Return (x, y) of the center of cell containing provided text 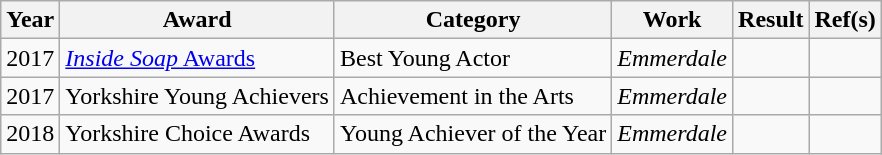
Award (198, 20)
Yorkshire Choice Awards (198, 134)
Yorkshire Young Achievers (198, 96)
Young Achiever of the Year (472, 134)
Ref(s) (845, 20)
Work (672, 20)
Result (771, 20)
Inside Soap Awards (198, 58)
Year (30, 20)
Best Young Actor (472, 58)
Achievement in the Arts (472, 96)
2018 (30, 134)
Category (472, 20)
